Capture the cell that displays the provided text and extract its [X, Y] central coordinate. 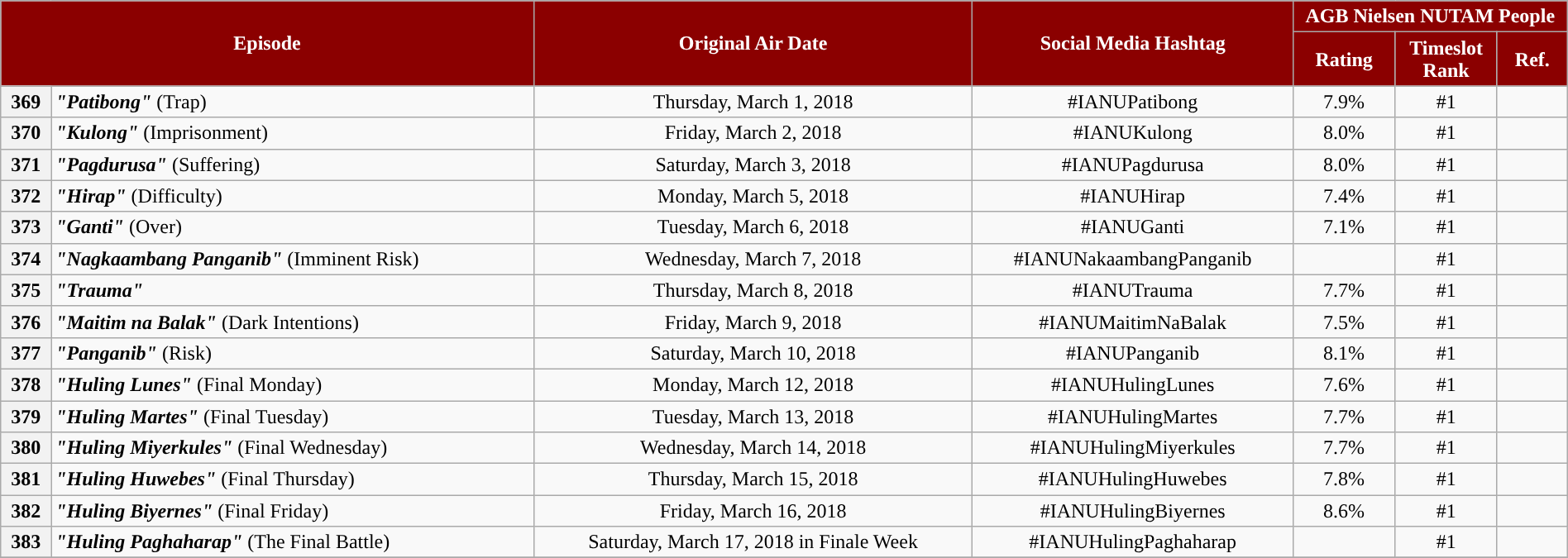
378 [26, 384]
383 [26, 542]
"Huling Paghaharap" (The Final Battle) [293, 542]
374 [26, 259]
376 [26, 322]
Episode [267, 43]
381 [26, 479]
"Nagkaambang Panganib" (Imminent Risk) [293, 259]
377 [26, 353]
#IANUMaitimNaBalak [1133, 322]
369 [26, 102]
"Huling Miyerkules" (Final Wednesday) [293, 448]
"Huling Lunes" (Final Monday) [293, 384]
Rating [1344, 60]
373 [26, 227]
375 [26, 290]
370 [26, 133]
7.9% [1344, 102]
"Panganib" (Risk) [293, 353]
Saturday, March 17, 2018 in Finale Week [753, 542]
#IANUTrauma [1133, 290]
#IANUHulingPaghaharap [1133, 542]
Saturday, March 3, 2018 [753, 165]
Thursday, March 8, 2018 [753, 290]
#IANUHulingBiyernes [1133, 511]
Wednesday, March 7, 2018 [753, 259]
"Huling Biyernes" (Final Friday) [293, 511]
"Kulong" (Imprisonment) [293, 133]
#IANUPanganib [1133, 353]
Tuesday, March 13, 2018 [753, 416]
Tuesday, March 6, 2018 [753, 227]
#IANUHulingMiyerkules [1133, 448]
"Hirap" (Difficulty) [293, 196]
#IANUPatibong [1133, 102]
"Patibong" (Trap) [293, 102]
379 [26, 416]
"Ganti" (Over) [293, 227]
Friday, March 16, 2018 [753, 511]
#IANUPagdurusa [1133, 165]
8.1% [1344, 353]
"Maitim na Balak" (Dark Intentions) [293, 322]
#IANUHirap [1133, 196]
#IANUNakaambangPanganib [1133, 259]
7.8% [1344, 479]
AGB Nielsen NUTAM People [1430, 17]
7.6% [1344, 384]
Social Media Hashtag [1133, 43]
7.1% [1344, 227]
#IANUHulingHuwebes [1133, 479]
Monday, March 12, 2018 [753, 384]
Monday, March 5, 2018 [753, 196]
"Huling Huwebes" (Final Thursday) [293, 479]
"Pagdurusa" (Suffering) [293, 165]
8.6% [1344, 511]
TimeslotRank [1446, 60]
Ref. [1532, 60]
Friday, March 2, 2018 [753, 133]
"Trauma" [293, 290]
7.5% [1344, 322]
7.4% [1344, 196]
"Huling Martes" (Final Tuesday) [293, 416]
Wednesday, March 14, 2018 [753, 448]
371 [26, 165]
#IANUHulingMartes [1133, 416]
#IANUGanti [1133, 227]
Thursday, March 15, 2018 [753, 479]
#IANUHulingLunes [1133, 384]
382 [26, 511]
Original Air Date [753, 43]
Saturday, March 10, 2018 [753, 353]
380 [26, 448]
Friday, March 9, 2018 [753, 322]
372 [26, 196]
#IANUKulong [1133, 133]
Thursday, March 1, 2018 [753, 102]
